Provide the (X, Y) coordinate of the cell's center where the given text is located.  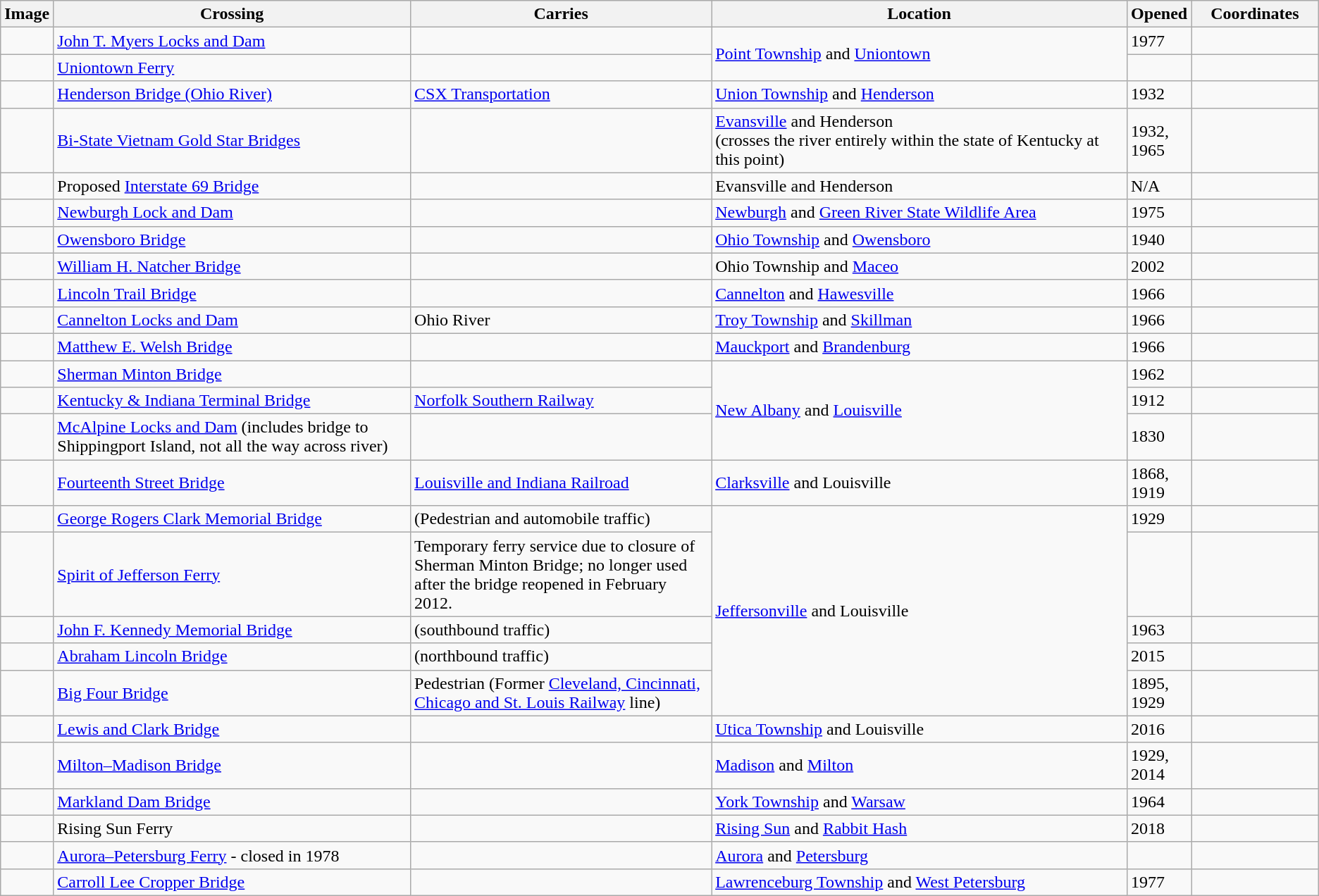
Utica Township and Louisville (919, 729)
Cannelton and Hawesville (919, 293)
1940 (1160, 239)
Newburgh and Green River State Wildlife Area (919, 213)
Madison and Milton (919, 765)
Fourteenth Street Bridge (233, 483)
John T. Myers Locks and Dam (233, 41)
Owensboro Bridge (233, 239)
N/A (1160, 186)
Henderson Bridge (Ohio River) (233, 94)
Newburgh Lock and Dam (233, 213)
Evansville and Henderson (919, 186)
1963 (1160, 630)
Spirit of Jefferson Ferry (233, 575)
Image (27, 14)
Location (919, 14)
1932, 1965 (1160, 140)
(northbound traffic) (561, 657)
Carries (561, 14)
1895, 1929 (1160, 693)
1964 (1160, 802)
1929, 2014 (1160, 765)
New Albany and Louisville (919, 410)
Ohio Township and Maceo (919, 266)
Clarksville and Louisville (919, 483)
2018 (1160, 828)
Pedestrian (Former Cleveland, Cincinnati, Chicago and St. Louis Railway line) (561, 693)
York Township and Warsaw (919, 802)
CSX Transportation (561, 94)
Union Township and Henderson (919, 94)
1929 (1160, 519)
Abraham Lincoln Bridge (233, 657)
Aurora–Petersburg Ferry - closed in 1978 (233, 855)
(Pedestrian and automobile traffic) (561, 519)
Bi-State Vietnam Gold Star Bridges (233, 140)
Louisville and Indiana Railroad (561, 483)
1932 (1160, 94)
Temporary ferry service due to closure of Sherman Minton Bridge; no longer used after the bridge reopened in February 2012. (561, 575)
2002 (1160, 266)
Ohio River (561, 320)
George Rogers Clark Memorial Bridge (233, 519)
Carroll Lee Cropper Bridge (233, 882)
Lewis and Clark Bridge (233, 729)
Sherman Minton Bridge (233, 374)
Rising Sun Ferry (233, 828)
William H. Natcher Bridge (233, 266)
1962 (1160, 374)
(southbound traffic) (561, 630)
Milton–Madison Bridge (233, 765)
Big Four Bridge (233, 693)
1830 (1160, 437)
Uniontown Ferry (233, 68)
John F. Kennedy Memorial Bridge (233, 630)
1912 (1160, 401)
1868, 1919 (1160, 483)
Coordinates (1256, 14)
Aurora and Petersburg (919, 855)
Crossing (233, 14)
Troy Township and Skillman (919, 320)
2015 (1160, 657)
Jeffersonville and Louisville (919, 611)
Kentucky & Indiana Terminal Bridge (233, 401)
Evansville and Henderson(crosses the river entirely within the state of Kentucky at this point) (919, 140)
Point Township and Uniontown (919, 54)
Proposed Interstate 69 Bridge (233, 186)
McAlpine Locks and Dam (includes bridge to Shippingport Island, not all the way across river) (233, 437)
Opened (1160, 14)
Ohio Township and Owensboro (919, 239)
2016 (1160, 729)
Mauckport and Brandenburg (919, 347)
1975 (1160, 213)
Markland Dam Bridge (233, 802)
Matthew E. Welsh Bridge (233, 347)
Lawrenceburg Township and West Petersburg (919, 882)
Lincoln Trail Bridge (233, 293)
Norfolk Southern Railway (561, 401)
Rising Sun and Rabbit Hash (919, 828)
Cannelton Locks and Dam (233, 320)
